Return (X, Y) of the center of cell containing provided text 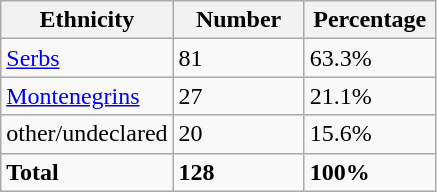
128 (238, 172)
Serbs (87, 58)
Total (87, 172)
Ethnicity (87, 20)
63.3% (370, 58)
20 (238, 134)
21.1% (370, 96)
Montenegrins (87, 96)
15.6% (370, 134)
81 (238, 58)
100% (370, 172)
27 (238, 96)
Number (238, 20)
Percentage (370, 20)
other/undeclared (87, 134)
